Provide the (X, Y) coordinate of the cell's center where the given text is located.  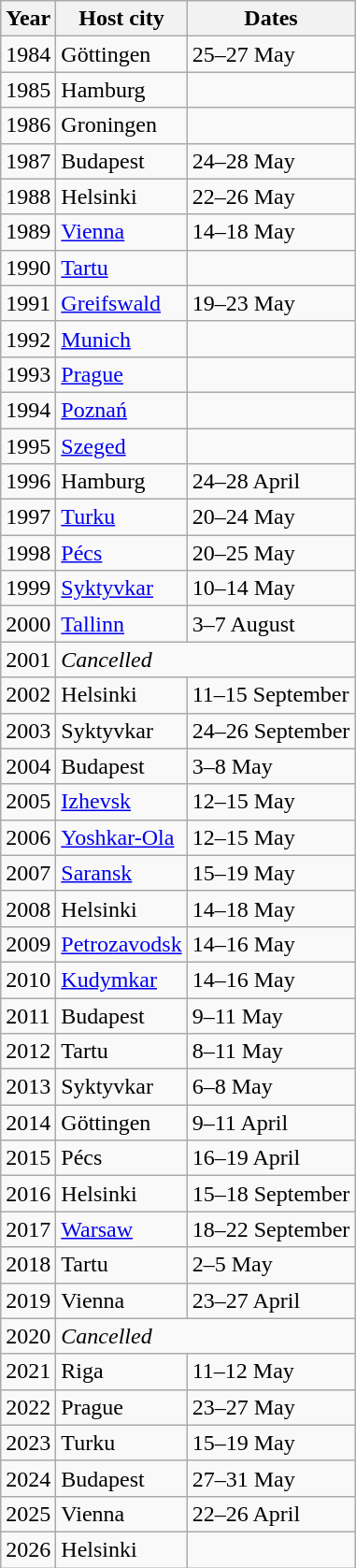
2013 (28, 1087)
18–22 September (271, 1229)
1997 (28, 517)
2017 (28, 1229)
2011 (28, 1015)
24–28 April (271, 482)
Kudymkar (121, 980)
2003 (28, 731)
Saransk (121, 873)
2020 (28, 1336)
22–26 April (271, 1514)
2023 (28, 1443)
1996 (28, 482)
2000 (28, 624)
2009 (28, 944)
1987 (28, 161)
1992 (28, 339)
6–8 May (271, 1087)
1998 (28, 553)
2021 (28, 1372)
23–27 May (271, 1407)
Petrozavodsk (121, 944)
Groningen (121, 125)
2006 (28, 837)
2019 (28, 1300)
2016 (28, 1194)
2014 (28, 1123)
11–12 May (271, 1372)
20–25 May (271, 553)
24–26 September (271, 731)
10–14 May (271, 588)
Dates (271, 19)
16–19 April (271, 1158)
2007 (28, 873)
Year (28, 19)
Yoshkar-Ola (121, 837)
2012 (28, 1052)
1984 (28, 54)
1995 (28, 446)
2026 (28, 1549)
2005 (28, 802)
Poznań (121, 410)
24–28 May (271, 161)
Warsaw (121, 1229)
1986 (28, 125)
Riga (121, 1372)
8–11 May (271, 1052)
Izhevsk (121, 802)
9–11 May (271, 1015)
25–27 May (271, 54)
2025 (28, 1514)
Host city (121, 19)
1999 (28, 588)
Tallinn (121, 624)
2002 (28, 695)
9–11 April (271, 1123)
3–7 August (271, 624)
2004 (28, 766)
1985 (28, 90)
2018 (28, 1265)
2008 (28, 908)
11–15 September (271, 695)
23–27 April (271, 1300)
19–23 May (271, 303)
2015 (28, 1158)
2022 (28, 1407)
2010 (28, 980)
1994 (28, 410)
20–24 May (271, 517)
Szeged (121, 446)
3–8 May (271, 766)
2–5 May (271, 1265)
1991 (28, 303)
1988 (28, 196)
1990 (28, 268)
15–18 September (271, 1194)
22–26 May (271, 196)
Munich (121, 339)
Greifswald (121, 303)
2001 (28, 660)
1989 (28, 232)
2024 (28, 1478)
27–31 May (271, 1478)
1993 (28, 374)
